Find where the given text appears and provide that cell's center as (x, y) coordinate. 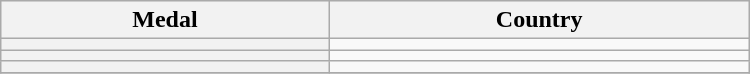
Country (539, 20)
Medal (165, 20)
